Search for the cell housing the specified text and yield its (x, y) center coordinate. 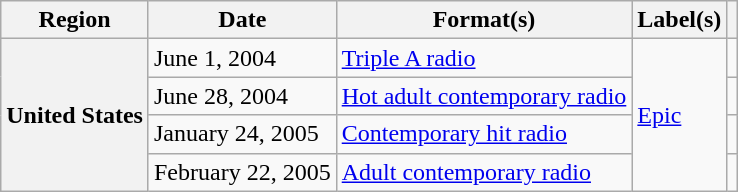
February 22, 2005 (242, 172)
Hot adult contemporary radio (484, 96)
Format(s) (484, 20)
Label(s) (680, 20)
Region (75, 20)
Triple A radio (484, 58)
June 28, 2004 (242, 96)
United States (75, 115)
June 1, 2004 (242, 58)
Epic (680, 115)
Adult contemporary radio (484, 172)
Contemporary hit radio (484, 134)
Date (242, 20)
January 24, 2005 (242, 134)
